From the cell containing the given text, extract its center point as (X, Y) coordinate. 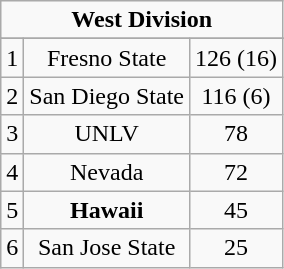
78 (236, 134)
45 (236, 210)
San Diego State (107, 96)
2 (12, 96)
72 (236, 172)
6 (12, 248)
Nevada (107, 172)
3 (12, 134)
1 (12, 58)
Fresno State (107, 58)
Hawaii (107, 210)
126 (16) (236, 58)
116 (6) (236, 96)
West Division (142, 20)
25 (236, 248)
San Jose State (107, 248)
4 (12, 172)
5 (12, 210)
UNLV (107, 134)
